Provide the (X, Y) coordinate of the cell's center where the given text is located.  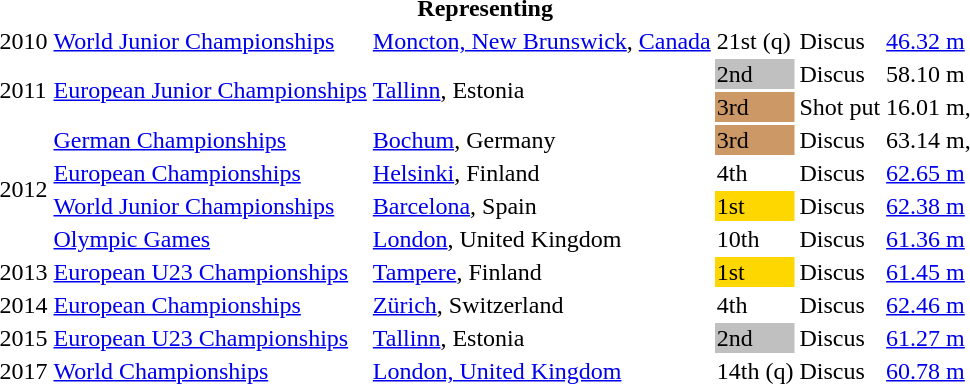
Zürich, Switzerland (542, 305)
Barcelona, Spain (542, 206)
Olympic Games (210, 239)
London, United Kingdom (542, 239)
German Championships (210, 140)
10th (755, 239)
Bochum, Germany (542, 140)
Helsinki, Finland (542, 173)
Moncton, New Brunswick, Canada (542, 41)
Tampere, Finland (542, 272)
Shot put (840, 107)
European Junior Championships (210, 90)
21st (q) (755, 41)
